Identify which cell holds the provided text, then report its (X, Y) central coordinate. 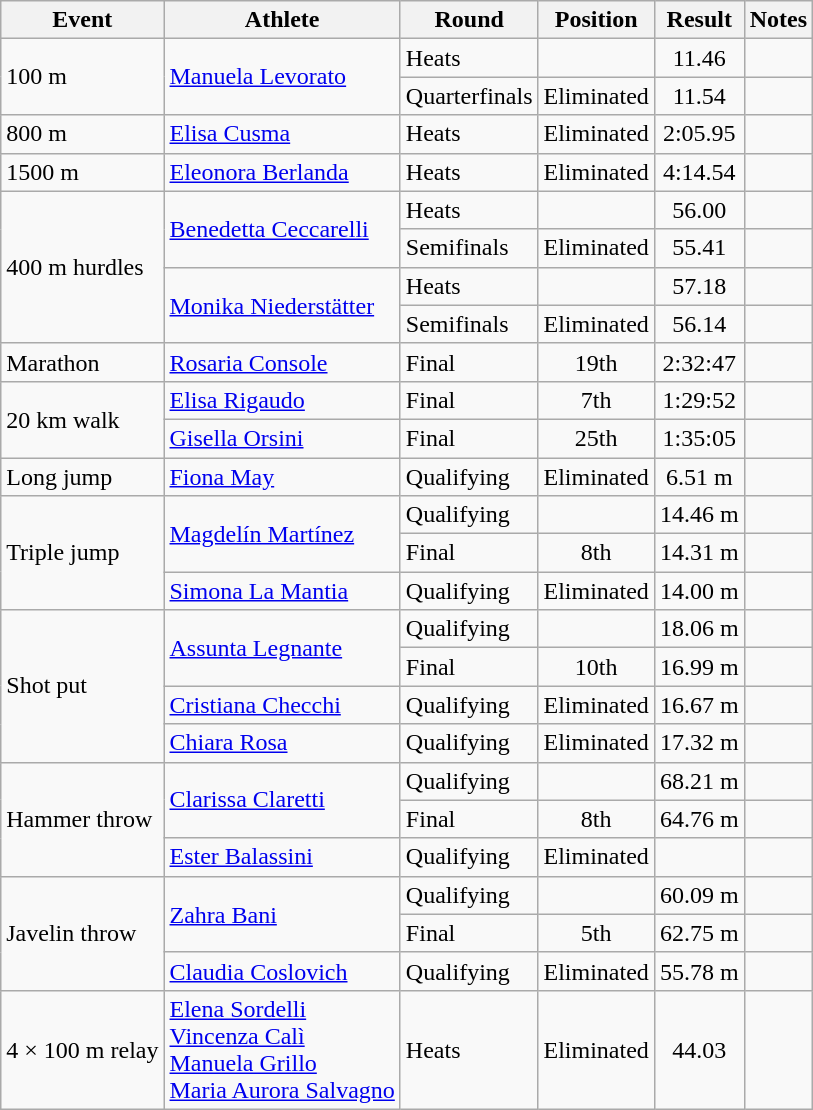
11.46 (699, 58)
62.75 m (699, 933)
25th (596, 438)
Ester Balassini (282, 857)
7th (596, 400)
Magdelín Martínez (282, 534)
Athlete (282, 20)
1500 m (82, 172)
4 × 100 m relay (82, 1050)
Cristiana Checchi (282, 705)
56.00 (699, 210)
Simona La Mantia (282, 591)
20 km walk (82, 419)
55.78 m (699, 971)
Monika Niederstätter (282, 305)
16.99 m (699, 667)
Elisa Cusma (282, 134)
56.14 (699, 324)
Shot put (82, 686)
44.03 (699, 1050)
60.09 m (699, 895)
10th (596, 667)
2:05.95 (699, 134)
Eleonora Berlanda (282, 172)
6.51 m (699, 477)
Quarterfinals (469, 96)
Result (699, 20)
14.31 m (699, 553)
Claudia Coslovich (282, 971)
Chiara Rosa (282, 743)
Event (82, 20)
11.54 (699, 96)
Elena SordelliVincenza CalìManuela GrilloMaria Aurora Salvagno (282, 1050)
1:35:05 (699, 438)
68.21 m (699, 781)
Rosaria Console (282, 362)
Notes (778, 20)
5th (596, 933)
1:29:52 (699, 400)
Marathon (82, 362)
Position (596, 20)
Round (469, 20)
400 m hurdles (82, 267)
Manuela Levorato (282, 77)
14.46 m (699, 515)
Hammer throw (82, 819)
Zahra Bani (282, 914)
Long jump (82, 477)
57.18 (699, 286)
Fiona May (282, 477)
4:14.54 (699, 172)
64.76 m (699, 819)
Clarissa Claretti (282, 800)
Triple jump (82, 553)
Gisella Orsini (282, 438)
100 m (82, 77)
55.41 (699, 248)
16.67 m (699, 705)
800 m (82, 134)
18.06 m (699, 629)
Javelin throw (82, 933)
2:32:47 (699, 362)
17.32 m (699, 743)
Benedetta Ceccarelli (282, 229)
14.00 m (699, 591)
19th (596, 362)
Elisa Rigaudo (282, 400)
Assunta Legnante (282, 648)
